From the cell containing the given text, extract its center point as (X, Y) coordinate. 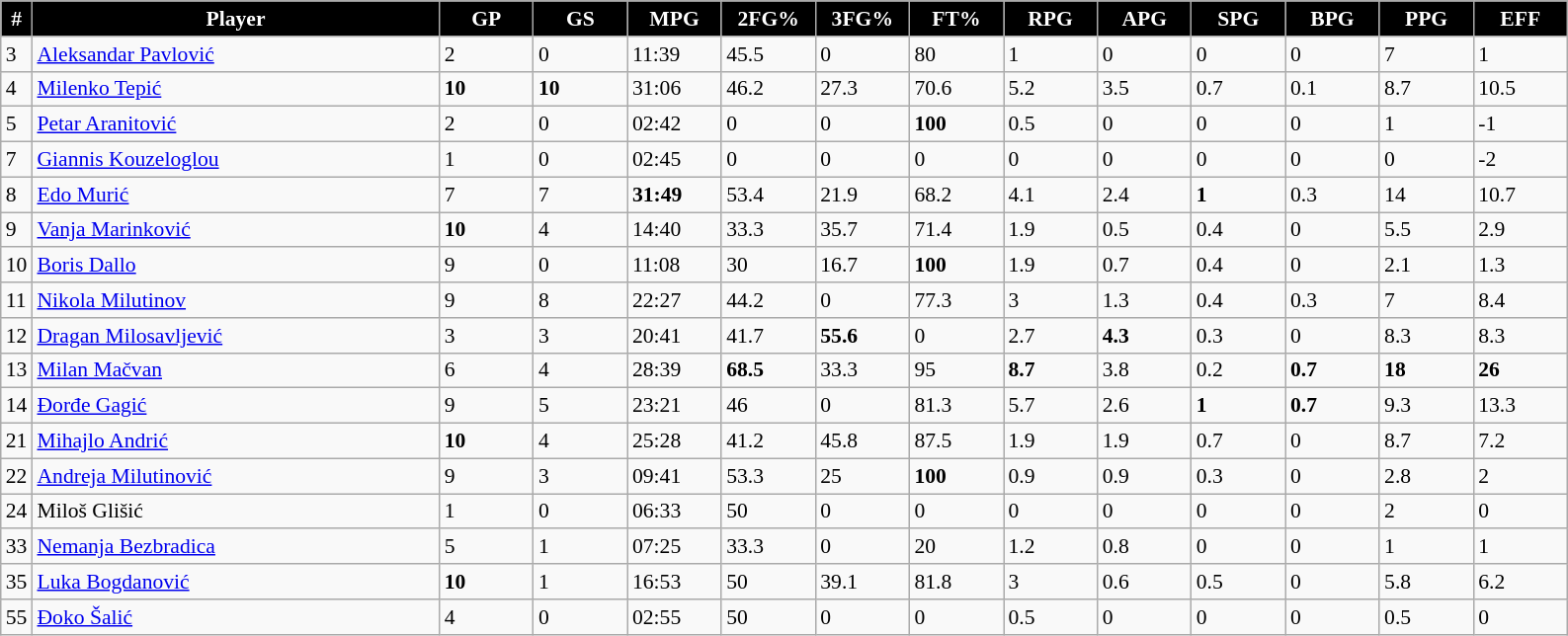
35.7 (862, 230)
2.1 (1427, 266)
2.8 (1427, 476)
12 (17, 336)
8.4 (1520, 300)
11:08 (674, 266)
7.2 (1520, 441)
Đoko Šalić (235, 617)
Miloš Glišić (235, 512)
35 (17, 582)
Dragan Milosavljević (235, 336)
0.6 (1144, 582)
55.6 (862, 336)
81.3 (956, 406)
25 (862, 476)
2FG% (769, 19)
80 (956, 54)
Mihajlo Andrić (235, 441)
53.4 (769, 195)
11 (17, 300)
71.4 (956, 230)
41.2 (769, 441)
46 (769, 406)
0.2 (1239, 370)
44.2 (769, 300)
-2 (1520, 160)
Boris Dallo (235, 266)
33 (17, 547)
-1 (1520, 124)
Player (235, 19)
5.7 (1051, 406)
70.6 (956, 89)
GS (581, 19)
23:21 (674, 406)
10.7 (1520, 195)
24 (17, 512)
28:39 (674, 370)
RPG (1051, 19)
Andreja Milutinović (235, 476)
3.5 (1144, 89)
02:55 (674, 617)
11:39 (674, 54)
31:49 (674, 195)
68.5 (769, 370)
Vanja Marinković (235, 230)
02:45 (674, 160)
53.3 (769, 476)
SPG (1239, 19)
22:27 (674, 300)
22 (17, 476)
BPG (1332, 19)
# (17, 19)
Nikola Milutinov (235, 300)
20:41 (674, 336)
3.8 (1144, 370)
PPG (1427, 19)
39.1 (862, 582)
EFF (1520, 19)
MPG (674, 19)
25:28 (674, 441)
02:42 (674, 124)
5.8 (1427, 582)
Aleksandar Pavlović (235, 54)
5.2 (1051, 89)
10.5 (1520, 89)
5.5 (1427, 230)
4.3 (1144, 336)
07:25 (674, 547)
13 (17, 370)
09:41 (674, 476)
Nemanja Bezbradica (235, 547)
4.1 (1051, 195)
2.4 (1144, 195)
13.3 (1520, 406)
87.5 (956, 441)
Luka Bogdanović (235, 582)
18 (1427, 370)
1.2 (1051, 547)
Petar Aranitović (235, 124)
2.7 (1051, 336)
0.8 (1144, 547)
6 (486, 370)
2.6 (1144, 406)
26 (1520, 370)
GP (486, 19)
81.8 (956, 582)
APG (1144, 19)
45.5 (769, 54)
55 (17, 617)
Milenko Tepić (235, 89)
FT% (956, 19)
21 (17, 441)
31:06 (674, 89)
21.9 (862, 195)
Milan Mačvan (235, 370)
46.2 (769, 89)
16.7 (862, 266)
Edo Murić (235, 195)
9.3 (1427, 406)
27.3 (862, 89)
2.9 (1520, 230)
68.2 (956, 195)
30 (769, 266)
6.2 (1520, 582)
77.3 (956, 300)
41.7 (769, 336)
16:53 (674, 582)
Giannis Kouzeloglou (235, 160)
Đorđe Gagić (235, 406)
06:33 (674, 512)
20 (956, 547)
0.1 (1332, 89)
45.8 (862, 441)
95 (956, 370)
3FG% (862, 19)
14:40 (674, 230)
